For the text-containing cell, return its midpoint in (X, Y) coordinate format. 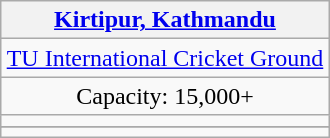
Kirtipur, Kathmandu (165, 20)
Capacity: 15,000+ (165, 96)
TU International Cricket Ground (165, 58)
